Scan for the cell matching the given text and deliver its (x, y) coordinate at center. 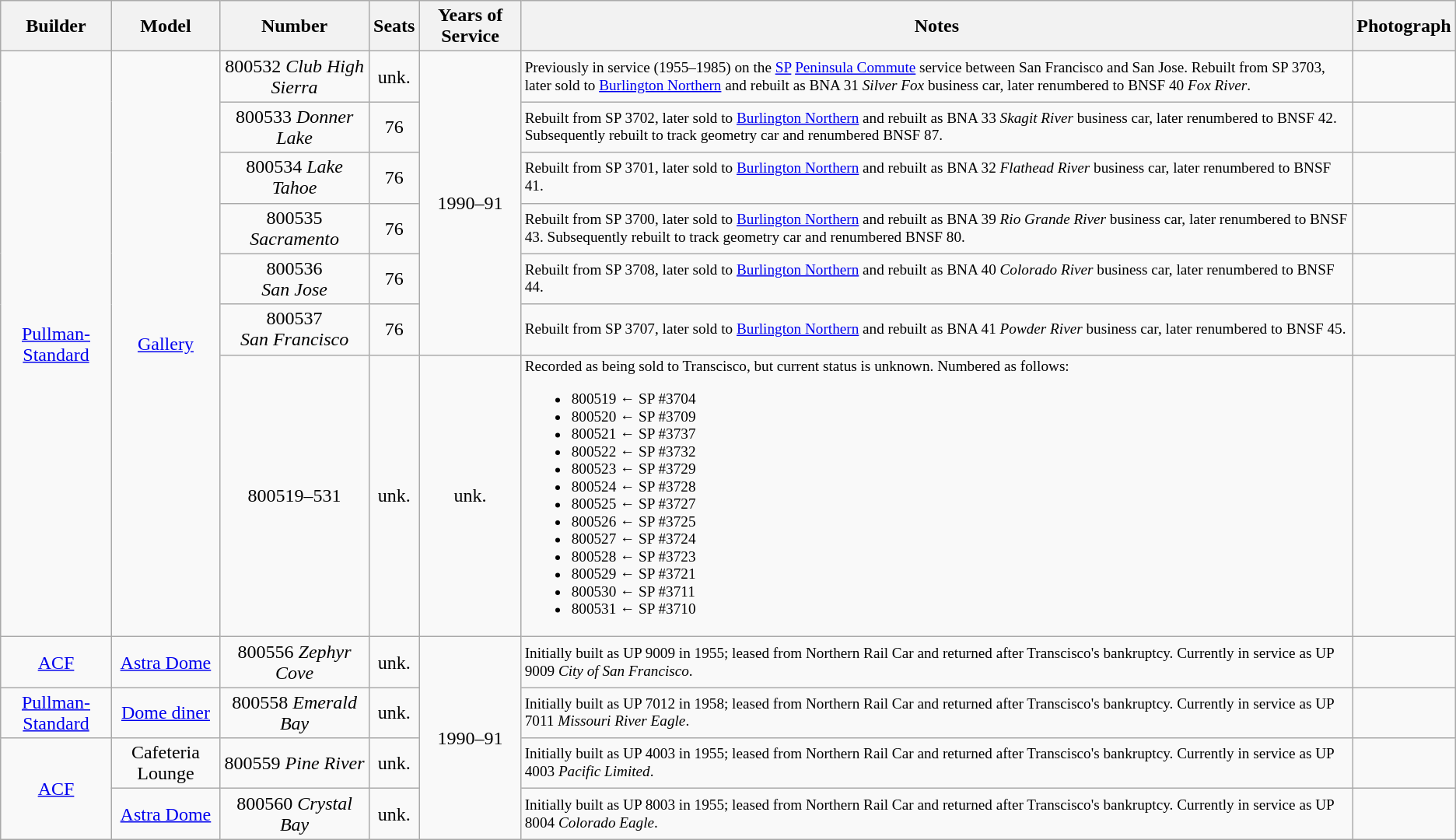
Seats (394, 26)
800560 Crystal Bay (295, 814)
800532 Club High Sierra (295, 76)
800519–531 (295, 496)
Builder (56, 26)
Notes (936, 26)
800533 Donner Lake (295, 128)
Photograph (1404, 26)
800556 Zephyr Cove (295, 663)
Dome diner (165, 712)
Rebuilt from SP 3701, later sold to Burlington Northern and rebuilt as BNA 32 Flathead River business car, later renumbered to BNSF 41. (936, 177)
800535 Sacramento (295, 229)
Rebuilt from SP 3707, later sold to Burlington Northern and rebuilt as BNA 41 Powder River business car, later renumbered to BNSF 45. (936, 330)
800534 Lake Tahoe (295, 177)
Cafeteria Lounge (165, 764)
800537San Francisco (295, 330)
Gallery (165, 344)
Rebuilt from SP 3708, later sold to Burlington Northern and rebuilt as BNA 40 Colorado River business car, later renumbered to BNSF 44. (936, 278)
Years of Service (470, 26)
800536San Jose (295, 278)
800558 Emerald Bay (295, 712)
Number (295, 26)
Model (165, 26)
800559 Pine River (295, 764)
